Return [X, Y] of the center of cell containing provided text 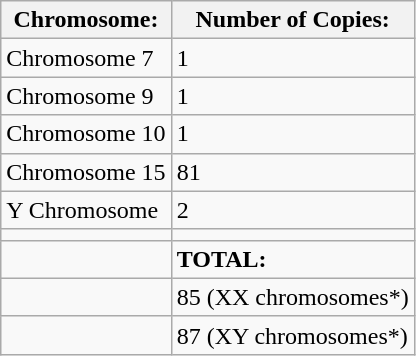
85 (XX chromosomes*) [292, 297]
Number of Copies: [292, 20]
Chromosome 7 [86, 58]
87 (XY chromosomes*) [292, 335]
TOTAL: [292, 259]
Chromosome 15 [86, 172]
Y Chromosome [86, 210]
2 [292, 210]
Chromosome: [86, 20]
Chromosome 10 [86, 134]
Chromosome 9 [86, 96]
81 [292, 172]
